From the cell containing the given text, extract its center point as [X, Y] coordinate. 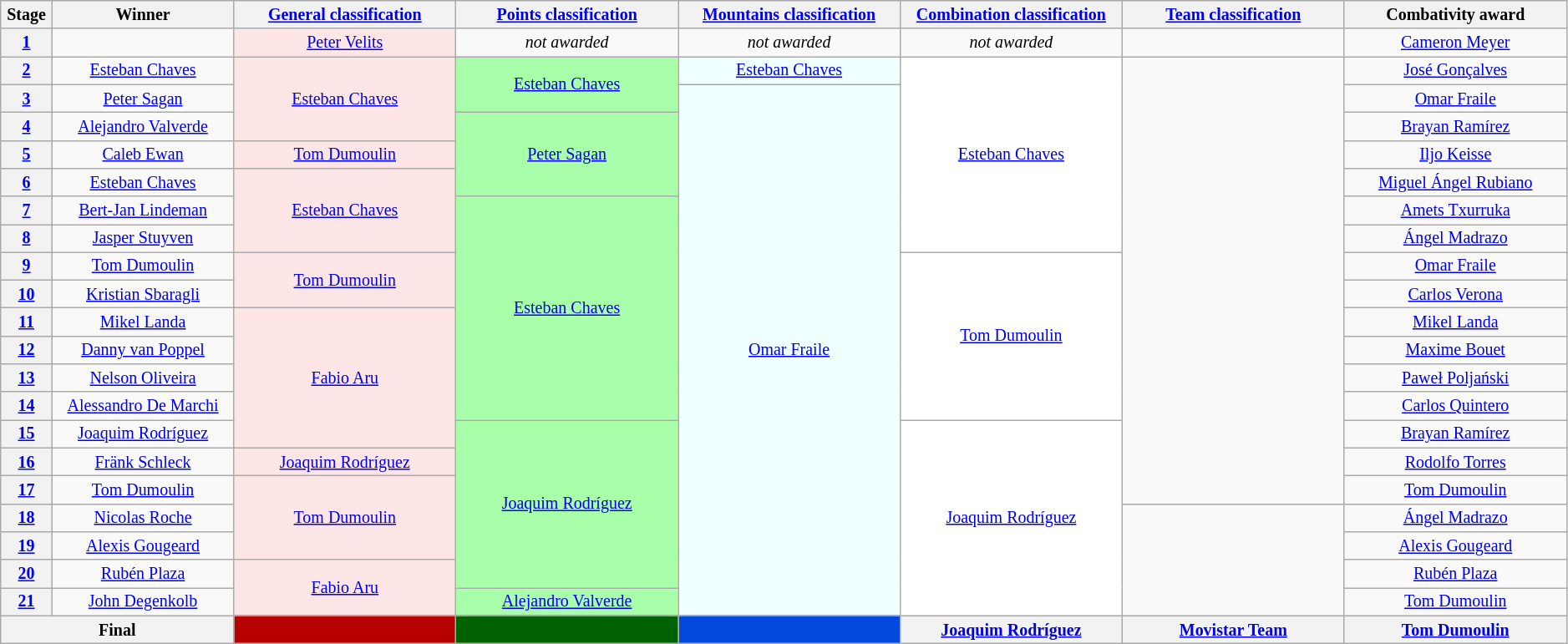
Bert-Jan Lindeman [143, 210]
19 [27, 546]
Nicolas Roche [143, 518]
Nelson Oliveira [143, 378]
Final [117, 630]
2 [27, 70]
15 [27, 434]
Amets Txurruka [1455, 210]
9 [27, 266]
Maxime Bouet [1455, 351]
5 [27, 154]
6 [27, 182]
Rodolfo Torres [1455, 463]
Combativity award [1455, 15]
Alessandro De Marchi [143, 406]
Movistar Team [1233, 630]
Combination classification [1011, 15]
General classification [345, 15]
Points classification [567, 15]
Stage [27, 15]
16 [27, 463]
Team classification [1233, 15]
3 [27, 99]
1 [27, 43]
4 [27, 127]
Carlos Quintero [1455, 406]
17 [27, 489]
10 [27, 294]
José Gonçalves [1455, 70]
Fränk Schleck [143, 463]
13 [27, 378]
Peter Velits [345, 43]
Iljo Keisse [1455, 154]
8 [27, 239]
Miguel Ángel Rubiano [1455, 182]
Kristian Sbaragli [143, 294]
14 [27, 406]
20 [27, 573]
Winner [143, 15]
Cameron Meyer [1455, 43]
21 [27, 601]
Carlos Verona [1455, 294]
Danny van Poppel [143, 351]
11 [27, 322]
Jasper Stuyven [143, 239]
18 [27, 518]
12 [27, 351]
Mountains classification [789, 15]
John Degenkolb [143, 601]
Paweł Poljański [1455, 378]
7 [27, 210]
Caleb Ewan [143, 154]
